Capture the cell that displays the provided text and extract its (X, Y) central coordinate. 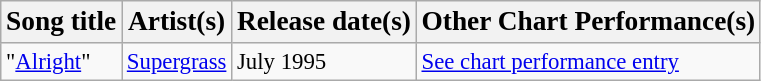
Release date(s) (324, 22)
Other Chart Performance(s) (588, 22)
See chart performance entry (588, 62)
Artist(s) (177, 22)
July 1995 (324, 62)
Supergrass (177, 62)
Song title (62, 22)
"Alright" (62, 62)
